Output the (X, Y) coordinate of the center of the cell containing the given text.  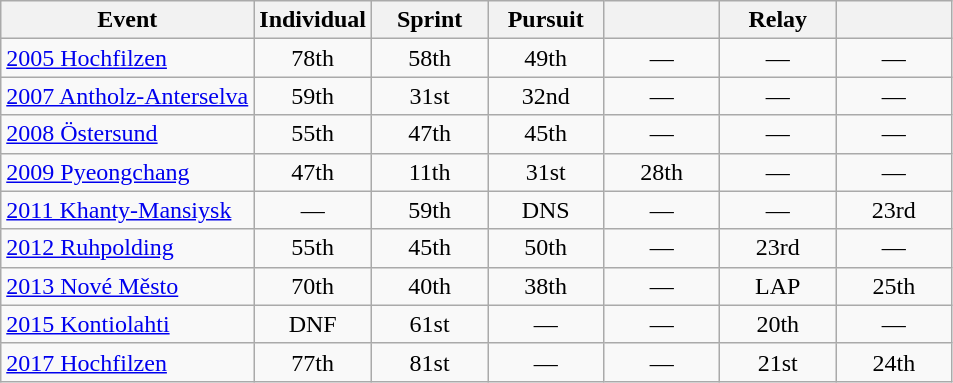
Individual (313, 20)
11th (430, 172)
2013 Nové Město (128, 286)
2008 Östersund (128, 134)
Event (128, 20)
70th (313, 286)
2012 Ruhpolding (128, 248)
Relay (778, 20)
58th (430, 58)
2009 Pyeongchang (128, 172)
2007 Antholz-Anterselva (128, 96)
81st (430, 362)
Sprint (430, 20)
38th (546, 286)
61st (430, 324)
28th (662, 172)
21st (778, 362)
77th (313, 362)
2005 Hochfilzen (128, 58)
DNS (546, 210)
Pursuit (546, 20)
LAP (778, 286)
2015 Kontiolahti (128, 324)
50th (546, 248)
2011 Khanty-Mansiysk (128, 210)
49th (546, 58)
25th (894, 286)
32nd (546, 96)
40th (430, 286)
20th (778, 324)
24th (894, 362)
78th (313, 58)
2017 Hochfilzen (128, 362)
DNF (313, 324)
